Capture the cell that displays the provided text and extract its [x, y] central coordinate. 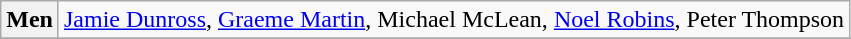
Jamie Dunross, Graeme Martin, Michael McLean, Noel Robins, Peter Thompson [454, 20]
Men [30, 20]
